For the text-containing cell, return its midpoint in [X, Y] coordinate format. 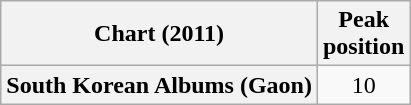
10 [363, 85]
Peakposition [363, 34]
Chart (2011) [160, 34]
South Korean Albums (Gaon) [160, 85]
